Detect which cell encompasses the target text, then output its (X, Y) center coordinate. 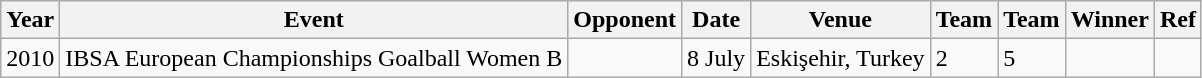
5 (1032, 58)
2 (964, 58)
Opponent (625, 20)
Ref (1178, 20)
Date (716, 20)
Eskişehir, Turkey (840, 58)
IBSA European Championships Goalball Women B (314, 58)
Venue (840, 20)
Winner (1110, 20)
8 July (716, 58)
Year (30, 20)
Event (314, 20)
2010 (30, 58)
